Locate the cell with the specified text and output its (x, y) center coordinate. 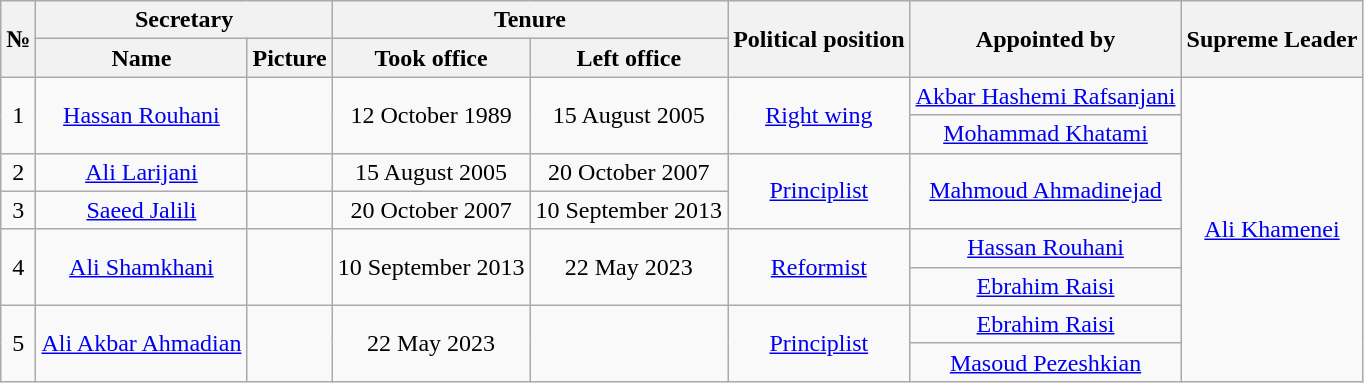
Political position (819, 39)
Name (142, 58)
Picture (290, 58)
4 (18, 267)
№ (18, 39)
Right wing (819, 115)
Saeed Jalili (142, 210)
Ali Akbar Ahmadian (142, 343)
Secretary (184, 20)
12 October 1989 (431, 115)
Ali Larijani (142, 172)
5 (18, 343)
Left office (629, 58)
Ali Shamkhani (142, 267)
Mohammad Khatami (1046, 134)
Mahmoud Ahmadinejad (1046, 191)
1 (18, 115)
Akbar Hashemi Rafsanjani (1046, 96)
Supreme Leader (1272, 39)
Masoud Pezeshkian (1046, 362)
Ali Khamenei (1272, 229)
Took office (431, 58)
Reformist (819, 267)
2 (18, 172)
3 (18, 210)
Tenure (530, 20)
Appointed by (1046, 39)
